Output the (x, y) coordinate of the center of the cell containing the given text.  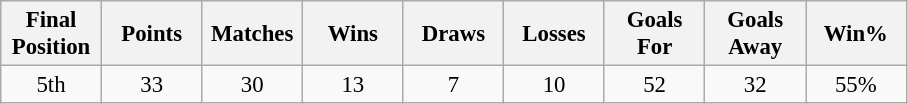
30 (252, 85)
52 (654, 85)
Draws (454, 34)
13 (354, 85)
Wins (354, 34)
32 (756, 85)
Matches (252, 34)
10 (554, 85)
5th (52, 85)
55% (856, 85)
Goals Away (756, 34)
Win% (856, 34)
7 (454, 85)
Losses (554, 34)
Goals For (654, 34)
Final Position (52, 34)
33 (152, 85)
Points (152, 34)
